Return [X, Y] of the center of cell containing provided text 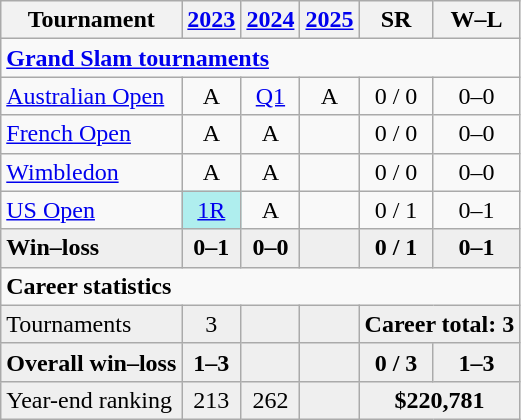
Career total: 3 [440, 324]
US Open [92, 210]
Career statistics [260, 286]
2024 [270, 20]
2025 [330, 20]
1R [212, 210]
SR [396, 20]
Win–loss [92, 248]
Tournaments [92, 324]
Tournament [92, 20]
Overall win–loss [92, 362]
Q1 [270, 96]
W–L [476, 20]
3 [212, 324]
213 [212, 400]
262 [270, 400]
Year-end ranking [92, 400]
French Open [92, 134]
Wimbledon [92, 172]
0 / 3 [396, 362]
Australian Open [92, 96]
2023 [212, 20]
Grand Slam tournaments [260, 58]
$220,781 [440, 400]
